Locate the cell with the specified text and output its (X, Y) center coordinate. 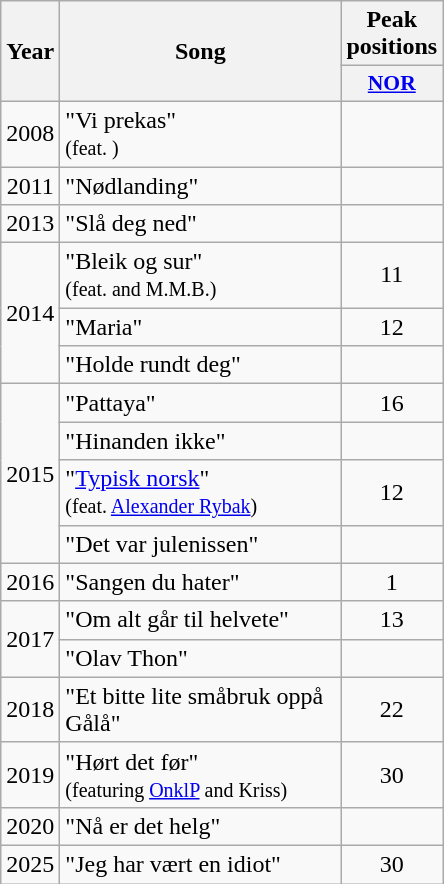
"Jeg har vært en idiot" (200, 864)
2015 (30, 474)
"Om alt går til helvete" (200, 620)
16 (392, 403)
"Sangen du hater" (200, 582)
"Hørt det før"(featuring OnklP and Kriss) (200, 774)
Song (200, 52)
2025 (30, 864)
2020 (30, 826)
"Typisk norsk" (feat. Alexander Rybak) (200, 492)
Peak positions (392, 34)
"Vi prekas" (feat. ) (200, 134)
"Holde rundt deg" (200, 365)
2017 (30, 639)
"Maria" (200, 327)
"Et bitte lite småbruk oppå Gålå" (200, 710)
"Pattaya" (200, 403)
"Nødlanding" (200, 185)
"Nå er det helg" (200, 826)
2014 (30, 314)
"Bleik og sur" (feat. and M.M.B.) (200, 276)
2013 (30, 224)
NOR (392, 84)
"Det var julenissen" (200, 544)
2016 (30, 582)
11 (392, 276)
2019 (30, 774)
22 (392, 710)
13 (392, 620)
2011 (30, 185)
"Olav Thon" (200, 658)
"Hinanden ikke" (200, 441)
2018 (30, 710)
2008 (30, 134)
1 (392, 582)
Year (30, 52)
"Slå deg ned" (200, 224)
